For the text-containing cell, return its midpoint in [x, y] coordinate format. 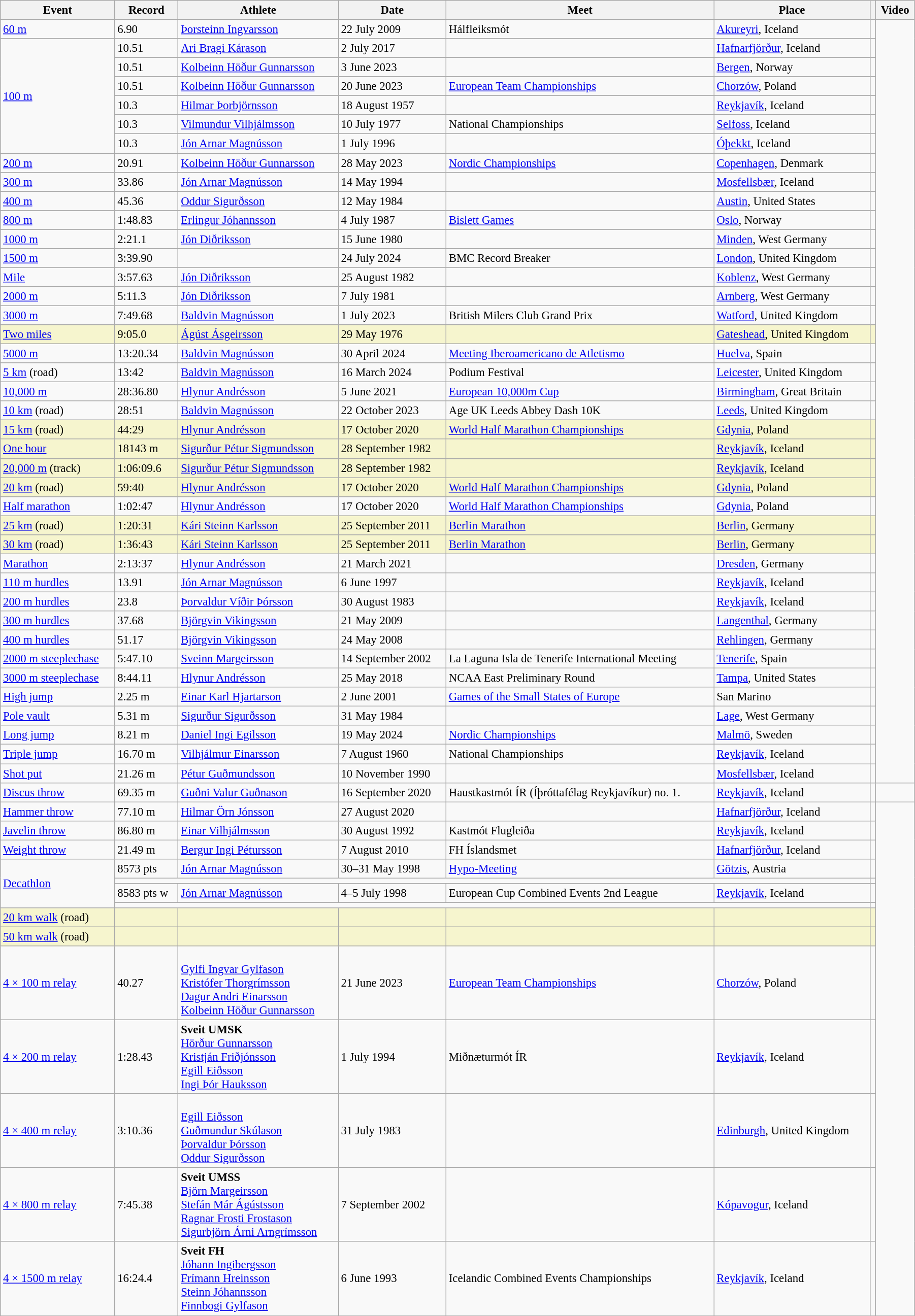
20 km (road) [58, 487]
1 July 1994 [392, 1057]
69.35 m [146, 792]
20,000 m (track) [58, 468]
1500 m [58, 258]
Meet [580, 10]
Pole vault [58, 716]
800 m [58, 220]
Bergur Ingi Pétursson [258, 850]
Icelandic Combined Events Championships [580, 1279]
Place [792, 10]
8583 pts w [146, 893]
High jump [58, 697]
7 July 1981 [392, 296]
21 June 2023 [392, 983]
5.31 m [146, 716]
Koblenz, West Germany [792, 277]
30 August 1992 [392, 830]
5:47.10 [146, 659]
Hypo-Meeting [580, 869]
London, United Kingdom [792, 258]
9:05.0 [146, 334]
1:36:43 [146, 545]
Götzis, Austria [792, 869]
Long jump [58, 735]
6 June 1993 [392, 1279]
7 August 1960 [392, 754]
21 May 2009 [392, 621]
22 October 2023 [392, 411]
1:06:09.6 [146, 468]
10,000 m [58, 392]
FH Íslandsmet [580, 850]
Pétur Guðmundsson [258, 773]
2000 m [58, 296]
Video [895, 10]
Athlete [258, 10]
Huelva, Spain [792, 354]
30 km (road) [58, 545]
7:45.38 [146, 1205]
Kastmót Flugleiða [580, 830]
5000 m [58, 354]
Þorsteinn Ingvarsson [258, 29]
Two miles [58, 334]
Record [146, 10]
13:42 [146, 373]
NCAA East Preliminary Round [580, 678]
San Marino [792, 697]
Dresden, Germany [792, 563]
Vilhjálmur Einarsson [258, 754]
Date [392, 10]
Erlingur Jóhannsson [258, 220]
Javelin throw [58, 830]
7:49.68 [146, 315]
8573 pts [146, 869]
30–31 May 1998 [392, 869]
Shot put [58, 773]
4 × 400 m relay [58, 1131]
Mile [58, 277]
24 May 2008 [392, 640]
Leicester, United Kingdom [792, 373]
Egill EiðssonGuðmundur SkúlasonÞorvaldur ÞórssonOddur Sigurðsson [258, 1131]
Sveinn Margeirsson [258, 659]
Meeting Iberoamericano de Atletismo [580, 354]
Games of the Small States of Europe [580, 697]
10 km (road) [58, 411]
Sveit UMSKHörður GunnarssonKristján FriðjónssonEgill EiðssonIngi Þór Hauksson [258, 1057]
29 May 1976 [392, 334]
40.27 [146, 983]
16 March 2024 [392, 373]
16 September 2020 [392, 792]
2 July 2017 [392, 48]
Malmö, Sweden [792, 735]
Ari Bragi Kárason [258, 48]
1 July 1996 [392, 144]
4 × 100 m relay [58, 983]
13.91 [146, 583]
1 July 2023 [392, 315]
2.25 m [146, 697]
60 m [58, 29]
3:10.36 [146, 1131]
1:48.83 [146, 220]
18 August 1957 [392, 106]
Einar Vilhjálmsson [258, 830]
10 November 1990 [392, 773]
200 m [58, 163]
15 June 1980 [392, 239]
Arnberg, West Germany [792, 296]
1:02:47 [146, 506]
15 km (road) [58, 430]
28:36.80 [146, 392]
51.17 [146, 640]
Ágúst Ásgeirsson [258, 334]
25 May 2018 [392, 678]
Minden, West Germany [792, 239]
Event [58, 10]
Gateshead, United Kingdom [792, 334]
Daniel Ingi Egilsson [258, 735]
Selfoss, Iceland [792, 124]
Gylfi Ingvar GylfasonKristófer ThorgrímssonDagur Andri EinarssonKolbeinn Höður Gunnarsson [258, 983]
4 July 1987 [392, 220]
European 10,000m Cup [580, 392]
20 June 2023 [392, 86]
Decathlon [58, 884]
Sveit UMSSBjörn MargeirssonStefán Már ÁgústssonRagnar Frosti FrostasonSigurbjörn Árni Arngrímsson [258, 1205]
Tenerife, Spain [792, 659]
3:57.63 [146, 277]
La Laguna Isla de Tenerife International Meeting [580, 659]
British Milers Club Grand Prix [580, 315]
200 m hurdles [58, 601]
400 m [58, 201]
100 m [58, 96]
Guðni Valur Guðnason [258, 792]
400 m hurdles [58, 640]
2000 m steeplechase [58, 659]
31 July 1983 [392, 1131]
Discus throw [58, 792]
Miðnæturmót ÍR [580, 1057]
BMC Record Breaker [580, 258]
One hour [58, 449]
6 June 1997 [392, 583]
4 × 800 m relay [58, 1205]
59:40 [146, 487]
Hálfleiksmót [580, 29]
6.90 [146, 29]
Birmingham, Great Britain [792, 392]
8:44.11 [146, 678]
77.10 m [146, 812]
20.91 [146, 163]
300 m hurdles [58, 621]
86.80 m [146, 830]
44:29 [146, 430]
21.49 m [146, 850]
22 July 2009 [392, 29]
16.70 m [146, 754]
45.36 [146, 201]
27 August 2020 [392, 812]
Hilmar Örn Jónsson [258, 812]
4 × 1500 m relay [58, 1279]
18143 m [146, 449]
5:11.3 [146, 296]
2:21.1 [146, 239]
1000 m [58, 239]
31 May 1984 [392, 716]
37.68 [146, 621]
20 km walk (road) [58, 918]
Age UK Leeds Abbey Dash 10K [580, 411]
Langenthal, Germany [792, 621]
Hilmar Þorbjörnsson [258, 106]
33.86 [146, 182]
Leeds, United Kingdom [792, 411]
Bislett Games [580, 220]
Sveit FHJóhann IngibergssonFrímann HreinssonSteinn JóhannssonFinnbogi Gylfason [258, 1279]
3000 m steeplechase [58, 678]
50 km walk (road) [58, 937]
Austin, United States [792, 201]
European Cup Combined Events 2nd League [580, 893]
Þorvaldur Víðir Þórsson [258, 601]
30 August 1983 [392, 601]
25 August 1982 [392, 277]
4–5 July 1998 [392, 893]
1:28.43 [146, 1057]
300 m [58, 182]
Einar Karl Hjartarson [258, 697]
Tampa, United States [792, 678]
Hammer throw [58, 812]
1:20:31 [146, 525]
Rehlingen, Germany [792, 640]
Half marathon [58, 506]
12 May 1984 [392, 201]
19 May 2024 [392, 735]
3:39.90 [146, 258]
Watford, United Kingdom [792, 315]
Bergen, Norway [792, 68]
2:13:37 [146, 563]
21 March 2021 [392, 563]
Oddur Sigurðsson [258, 201]
Marathon [58, 563]
14 May 1994 [392, 182]
Vilmundur Vilhjálmsson [258, 124]
4 × 200 m relay [58, 1057]
2 June 2001 [392, 697]
7 September 2002 [392, 1205]
14 September 2002 [392, 659]
13:20.34 [146, 354]
5 km (road) [58, 373]
28 May 2023 [392, 163]
30 April 2024 [392, 354]
Sigurður Sigurðsson [258, 716]
7 August 2010 [392, 850]
24 July 2024 [392, 258]
23.8 [146, 601]
Oslo, Norway [792, 220]
Edinburgh, United Kingdom [792, 1131]
10 July 1977 [392, 124]
Copenhagen, Denmark [792, 163]
3000 m [58, 315]
Weight throw [58, 850]
16:24.4 [146, 1279]
Kópavogur, Iceland [792, 1205]
21.26 m [146, 773]
5 June 2021 [392, 392]
Haustkastmót ÍR (Íþróttafélag Reykjavíkur) no. 1. [580, 792]
Lage, West Germany [792, 716]
28:51 [146, 411]
3 June 2023 [392, 68]
Podium Festival [580, 373]
110 m hurdles [58, 583]
Óþekkt, Iceland [792, 144]
25 km (road) [58, 525]
Triple jump [58, 754]
Akureyri, Iceland [792, 29]
8.21 m [146, 735]
